Determine the (x, y) coordinate at the center of the cell enclosing the given text.  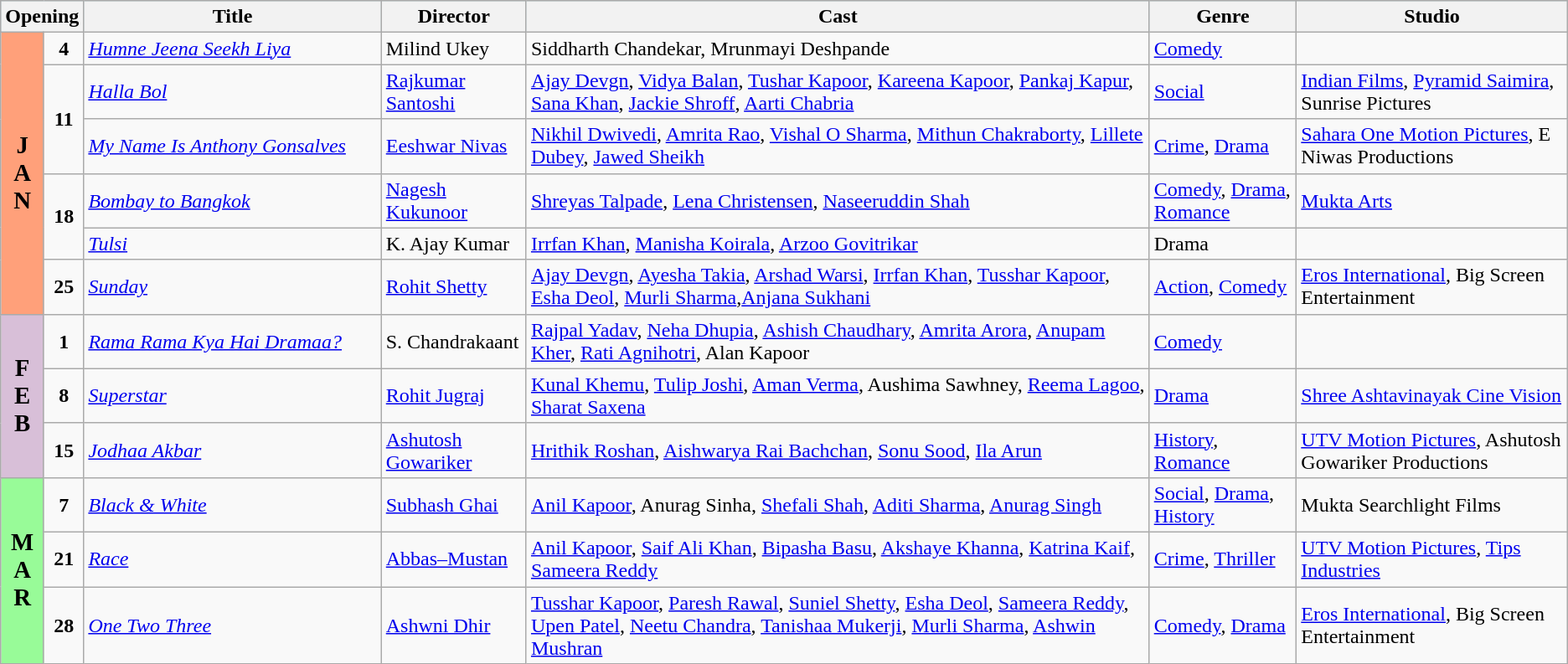
Nikhil Dwivedi, Amrita Rao, Vishal O Sharma, Mithun Chakraborty, Lillete Dubey, Jawed Sheikh (838, 146)
4 (64, 49)
Opening (42, 17)
FEB (23, 395)
7 (64, 504)
Race (233, 559)
Ajay Devgn, Vidya Balan, Tushar Kapoor, Kareena Kapoor, Pankaj Kapur, Sana Khan, Jackie Shroff, Aarti Chabria (838, 92)
Sahara One Motion Pictures, E Niwas Productions (1432, 146)
Rohit Shetty (454, 286)
Nagesh Kukunoor (454, 201)
Action, Comedy (1223, 286)
Eeshwar Nivas (454, 146)
Anil Kapoor, Anurag Sinha, Shefali Shah, Aditi Sharma, Anurag Singh (838, 504)
UTV Motion Pictures, Ashutosh Gowariker Productions (1432, 450)
Title (233, 17)
11 (64, 119)
Irrfan Khan, Manisha Koirala, Arzoo Govitrikar (838, 244)
Rama Rama Kya Hai Dramaa? (233, 342)
Shree Ashtavinayak Cine Vision (1432, 395)
Rohit Jugraj (454, 395)
Jodhaa Akbar (233, 450)
Halla Bol (233, 92)
History, Romance (1223, 450)
JAN (23, 173)
21 (64, 559)
Tulsi (233, 244)
15 (64, 450)
One Two Three (233, 625)
Crime, Drama (1223, 146)
Mukta Searchlight Films (1432, 504)
Cast (838, 17)
Rajpal Yadav, Neha Dhupia, Ashish Chaudhary, Amrita Arora, Anupam Kher, Rati Agnihotri, Alan Kapoor (838, 342)
Ajay Devgn, Ayesha Takia, Arshad Warsi, Irrfan Khan, Tusshar Kapoor, Esha Deol, Murli Sharma,Anjana Sukhani (838, 286)
8 (64, 395)
28 (64, 625)
Tusshar Kapoor, Paresh Rawal, Suniel Shetty, Esha Deol, Sameera Reddy, Upen Patel, Neetu Chandra, Tanishaa Mukerji, Murli Sharma, Ashwin Mushran (838, 625)
Black & White (233, 504)
Hrithik Roshan, Aishwarya Rai Bachchan, Sonu Sood, Ila Arun (838, 450)
Abbas–Mustan (454, 559)
1 (64, 342)
Milind Ukey (454, 49)
UTV Motion Pictures, Tips Industries (1432, 559)
Crime, Thriller (1223, 559)
MAR (23, 570)
Anil Kapoor, Saif Ali Khan, Bipasha Basu, Akshaye Khanna, Katrina Kaif, Sameera Reddy (838, 559)
Shreyas Talpade, Lena Christensen, Naseeruddin Shah (838, 201)
Siddharth Chandekar, Mrunmayi Deshpande (838, 49)
Comedy, Drama (1223, 625)
Indian Films, Pyramid Saimira, Sunrise Pictures (1432, 92)
Bombay to Bangkok (233, 201)
Social, Drama, History (1223, 504)
Ashutosh Gowariker (454, 450)
Mukta Arts (1432, 201)
Kunal Khemu, Tulip Joshi, Aman Verma, Aushima Sawhney, Reema Lagoo, Sharat Saxena (838, 395)
K. Ajay Kumar (454, 244)
Ashwni Dhir (454, 625)
Comedy, Drama, Romance (1223, 201)
S. Chandrakaant (454, 342)
Subhash Ghai (454, 504)
Humne Jeena Seekh Liya (233, 49)
25 (64, 286)
18 (64, 216)
Rajkumar Santoshi (454, 92)
Studio (1432, 17)
Director (454, 17)
Social (1223, 92)
My Name Is Anthony Gonsalves (233, 146)
Sunday (233, 286)
Genre (1223, 17)
Superstar (233, 395)
